Extract the [x, y] coordinate from the center of the cell holding the provided text.  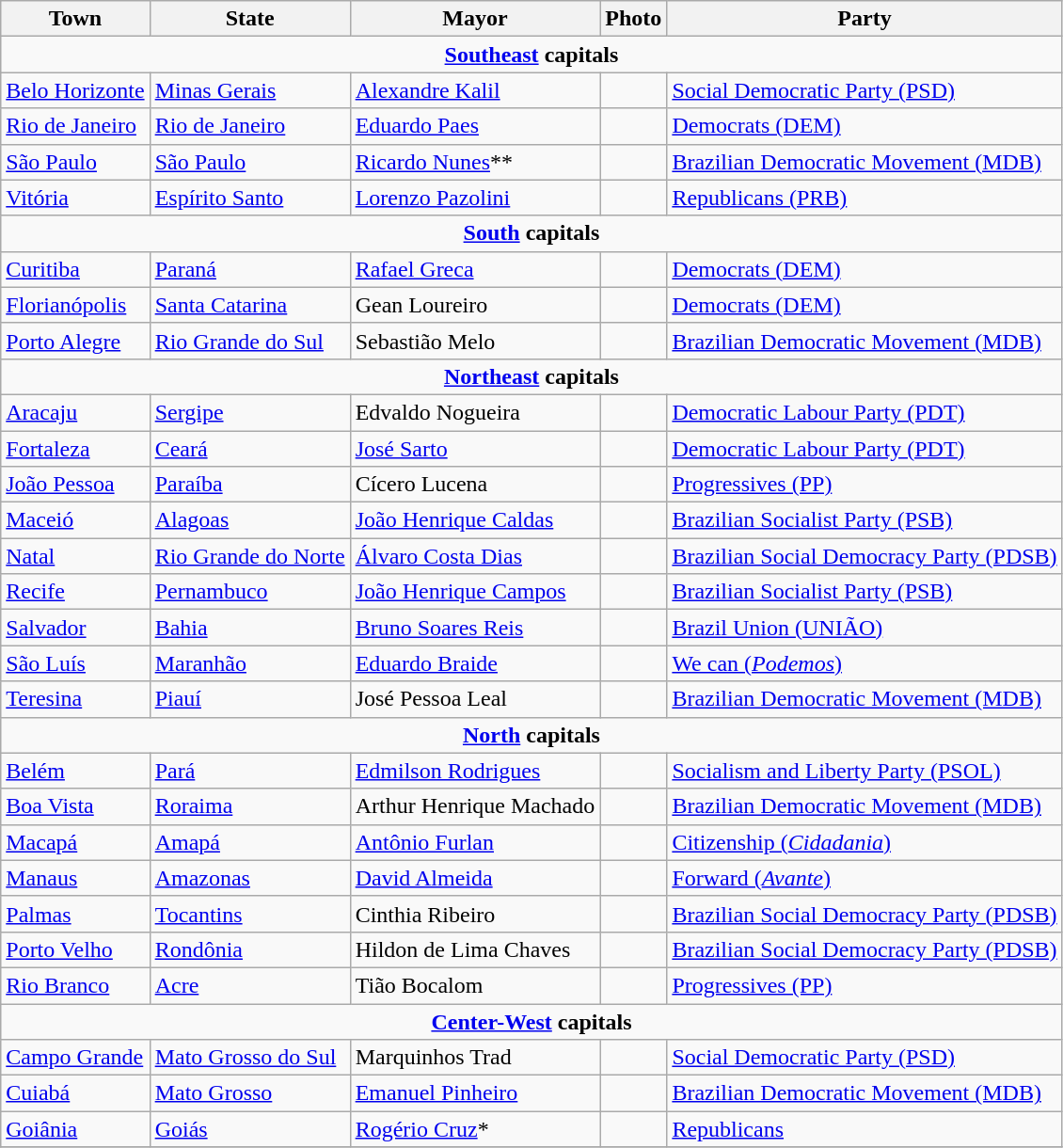
Rio Branco [75, 985]
We can (Podemos) [865, 663]
Rio Grande do Norte [250, 556]
Piauí [250, 699]
Socialism and Liberty Party (PSOL) [865, 771]
Maranhão [250, 663]
Gean Loureiro [475, 305]
Town [75, 19]
Arthur Henrique Machado [475, 806]
Marquinhos Trad [475, 1058]
Belo Horizonte [75, 90]
South capitals [531, 233]
Vitória [75, 198]
Paraná [250, 269]
Porto Alegre [75, 341]
Republicans (PRB) [865, 198]
David Almeida [475, 878]
Edmilson Rodrigues [475, 771]
Rafael Greca [475, 269]
Pará [250, 771]
José Pessoa Leal [475, 699]
Rio Grande do Sul [250, 341]
Photo [634, 19]
Tocantins [250, 914]
Roraima [250, 806]
Cinthia Ribeiro [475, 914]
Curitiba [75, 269]
Emanuel Pinheiro [475, 1093]
Alexandre Kalil [475, 90]
Florianópolis [75, 305]
Goiânia [75, 1129]
Porto Velho [75, 949]
Tião Bocalom [475, 985]
Fortaleza [75, 449]
Party [865, 19]
Southeast capitals [531, 55]
Ricardo Nunes** [475, 162]
Forward (Avante) [865, 878]
Alagoas [250, 520]
Sergipe [250, 412]
Macapá [75, 842]
Aracaju [75, 412]
Palmas [75, 914]
Salvador [75, 628]
José Sarto [475, 449]
Rogério Cruz* [475, 1129]
Republicans [865, 1129]
Amapá [250, 842]
Cuiabá [75, 1093]
Citizenship (Cidadania) [865, 842]
Ceará [250, 449]
Acre [250, 985]
Mato Grosso [250, 1093]
São Luís [75, 663]
Center-West capitals [531, 1021]
Pernambuco [250, 592]
Belém [75, 771]
Eduardo Braide [475, 663]
Rondônia [250, 949]
Espírito Santo [250, 198]
Goiás [250, 1129]
North capitals [531, 735]
Mato Grosso do Sul [250, 1058]
Amazonas [250, 878]
Manaus [75, 878]
Edvaldo Nogueira [475, 412]
Eduardo Paes [475, 126]
Álvaro Costa Dias [475, 556]
Bahia [250, 628]
Sebastião Melo [475, 341]
Hildon de Lima Chaves [475, 949]
Paraíba [250, 485]
Santa Catarina [250, 305]
Brazil Union (UNIÃO) [865, 628]
Maceió [75, 520]
Boa Vista [75, 806]
Minas Gerais [250, 90]
Antônio Furlan [475, 842]
Natal [75, 556]
João Henrique Campos [475, 592]
Lorenzo Pazolini [475, 198]
Recife [75, 592]
João Henrique Caldas [475, 520]
Cícero Lucena [475, 485]
João Pessoa [75, 485]
Northeast capitals [531, 376]
Teresina [75, 699]
Bruno Soares Reis [475, 628]
State [250, 19]
Mayor [475, 19]
Campo Grande [75, 1058]
